Extract the (x, y) coordinate from the center of the cell holding the provided text.  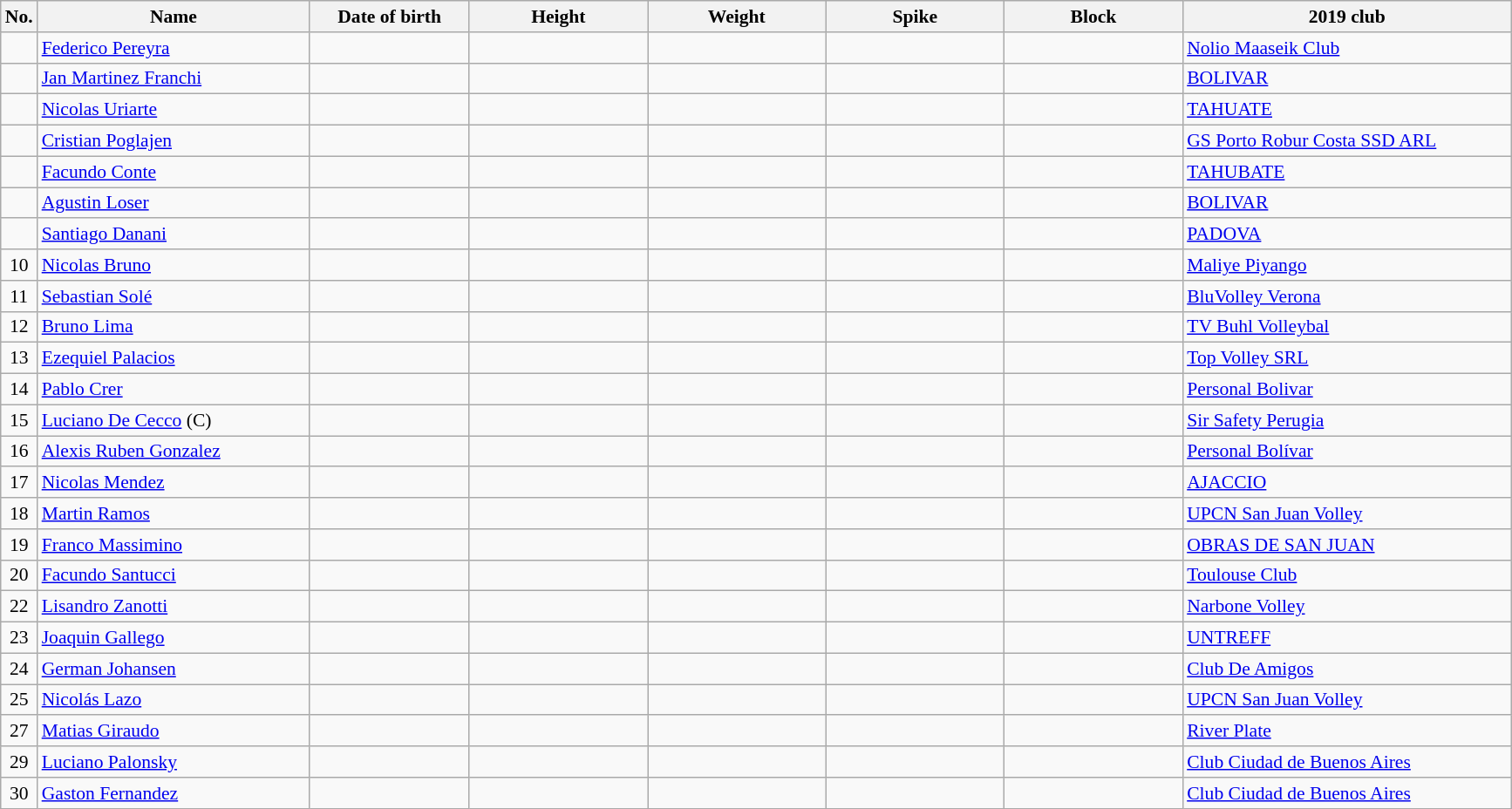
19 (19, 545)
Gaston Fernandez (174, 793)
Santiago Danani (174, 235)
Jan Martinez Franchi (174, 78)
AJACCIO (1346, 483)
Toulouse Club (1346, 575)
16 (19, 452)
15 (19, 420)
18 (19, 513)
Ezequiel Palacios (174, 358)
Federico Pereyra (174, 48)
Luciano Palonsky (174, 762)
UNTREFF (1346, 638)
24 (19, 669)
Nolio Maaseik Club (1346, 48)
14 (19, 390)
Nicolás Lazo (174, 700)
Narbone Volley (1346, 607)
Bruno Lima (174, 327)
Pablo Crer (174, 390)
Block (1093, 17)
No. (19, 17)
22 (19, 607)
TV Buhl Volleybal (1346, 327)
11 (19, 296)
Sebastian Solé (174, 296)
Nicolas Mendez (174, 483)
Personal Bolivar (1346, 390)
Nicolas Uriarte (174, 110)
Martin Ramos (174, 513)
TAHUBATE (1346, 172)
25 (19, 700)
TAHUATE (1346, 110)
Nicolas Bruno (174, 265)
30 (19, 793)
13 (19, 358)
Facundo Santucci (174, 575)
Club De Amigos (1346, 669)
10 (19, 265)
Top Volley SRL (1346, 358)
Matias Giraudo (174, 731)
27 (19, 731)
20 (19, 575)
Spike (916, 17)
Cristian Poglajen (174, 141)
2019 club (1346, 17)
29 (19, 762)
Sir Safety Perugia (1346, 420)
Agustin Loser (174, 203)
BluVolley Verona (1346, 296)
Height (558, 17)
Personal Bolívar (1346, 452)
Lisandro Zanotti (174, 607)
Facundo Conte (174, 172)
German Johansen (174, 669)
12 (19, 327)
River Plate (1346, 731)
GS Porto Robur Costa SSD ARL (1346, 141)
Joaquin Gallego (174, 638)
Name (174, 17)
Weight (738, 17)
OBRAS DE SAN JUAN (1346, 545)
Alexis Ruben Gonzalez (174, 452)
Maliye Piyango (1346, 265)
23 (19, 638)
Luciano De Cecco (C) (174, 420)
Franco Massimino (174, 545)
PADOVA (1346, 235)
17 (19, 483)
Date of birth (389, 17)
